Provide the [x, y] coordinate of the cell's center where the given text is located.  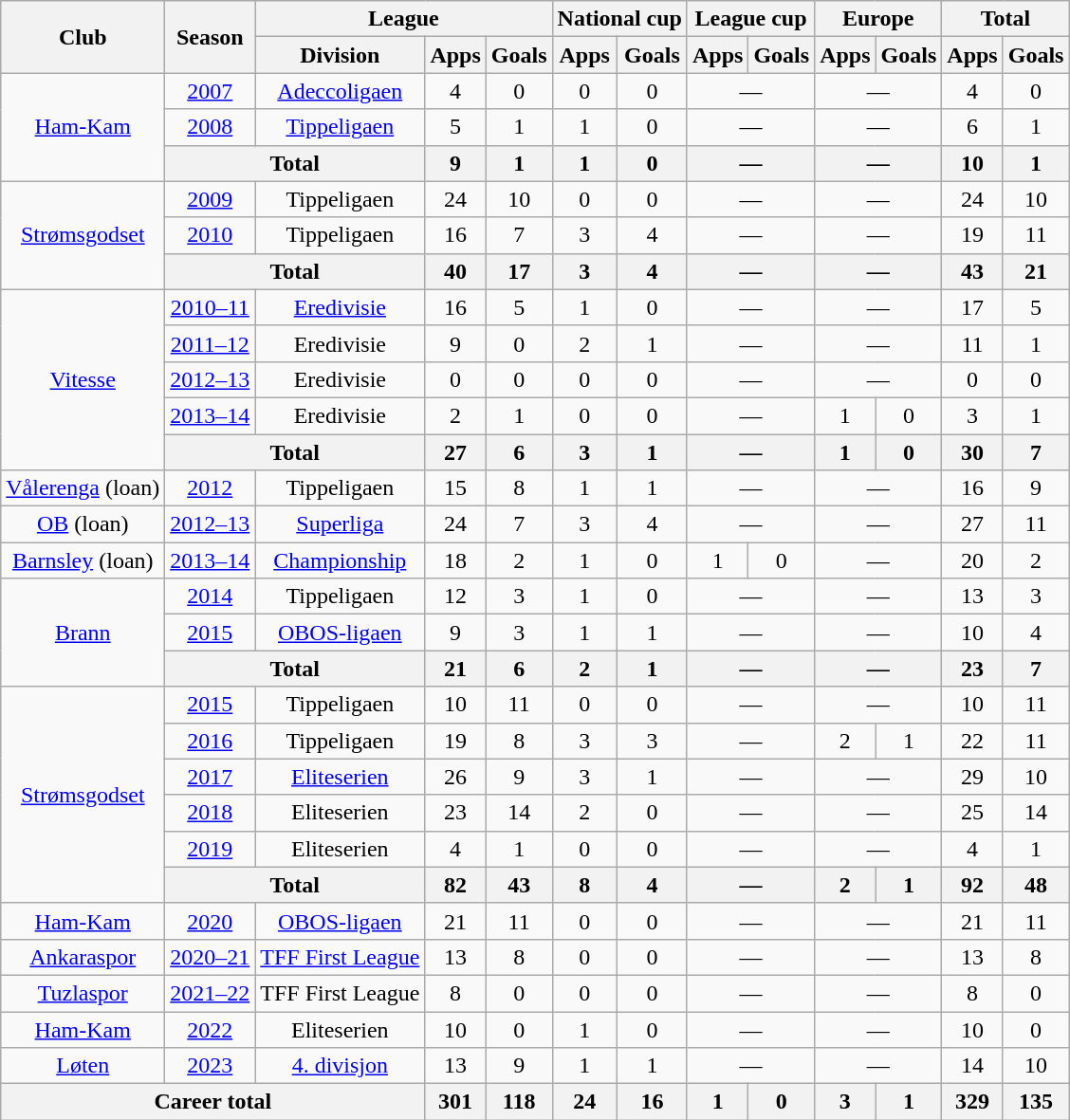
Løten [83, 1066]
Adeccoligaen [340, 91]
12 [455, 597]
Tuzlaspor [83, 993]
22 [972, 741]
Career total [212, 1102]
Vålerenga (loan) [83, 488]
2021–22 [211, 993]
2020 [211, 921]
20 [972, 560]
Superliga [340, 524]
2011–12 [211, 343]
Ankaraspor [83, 957]
2012 [211, 488]
135 [1036, 1102]
2017 [211, 777]
2018 [211, 813]
118 [519, 1102]
4. divisjon [340, 1066]
26 [455, 777]
2008 [211, 127]
2009 [211, 199]
Barnsley (loan) [83, 560]
2022 [211, 1029]
2019 [211, 849]
329 [972, 1102]
National cup [619, 19]
30 [972, 452]
2023 [211, 1066]
League cup [750, 19]
Europe [878, 19]
2020–21 [211, 957]
2007 [211, 91]
15 [455, 488]
2014 [211, 597]
2010–11 [211, 307]
18 [455, 560]
Brann [83, 633]
40 [455, 271]
48 [1036, 885]
Season [211, 37]
Division [340, 55]
92 [972, 885]
League [404, 19]
2010 [211, 235]
82 [455, 885]
OB (loan) [83, 524]
301 [455, 1102]
Club [83, 37]
Championship [340, 560]
25 [972, 813]
Vitesse [83, 379]
29 [972, 777]
2016 [211, 741]
